Locate the cell with the specified text and output its (x, y) center coordinate. 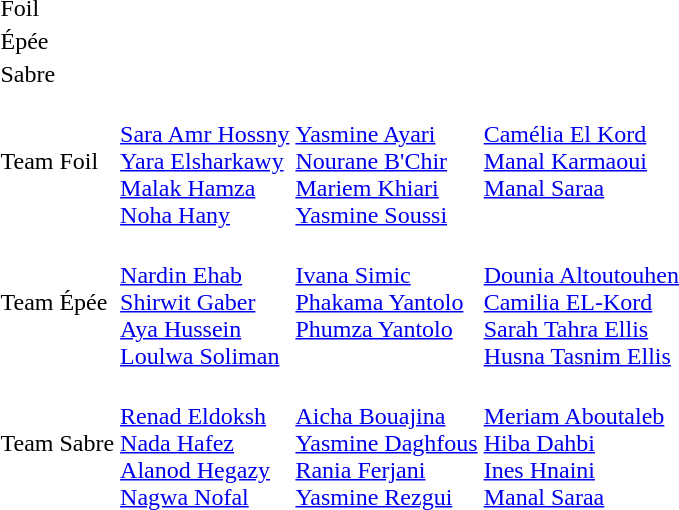
Nardin EhabShirwit GaberAya HusseinLoulwa Soliman (205, 302)
Sara Amr HossnyYara ElsharkawyMalak HamzaNoha Hany (205, 161)
Yasmine AyariNourane B'ChirMariem KhiariYasmine Soussi (386, 161)
Ivana SimicPhakama YantoloPhumza Yantolo (386, 302)
